Return the [X, Y] coordinate for the center point of the cell that contains the specified text.  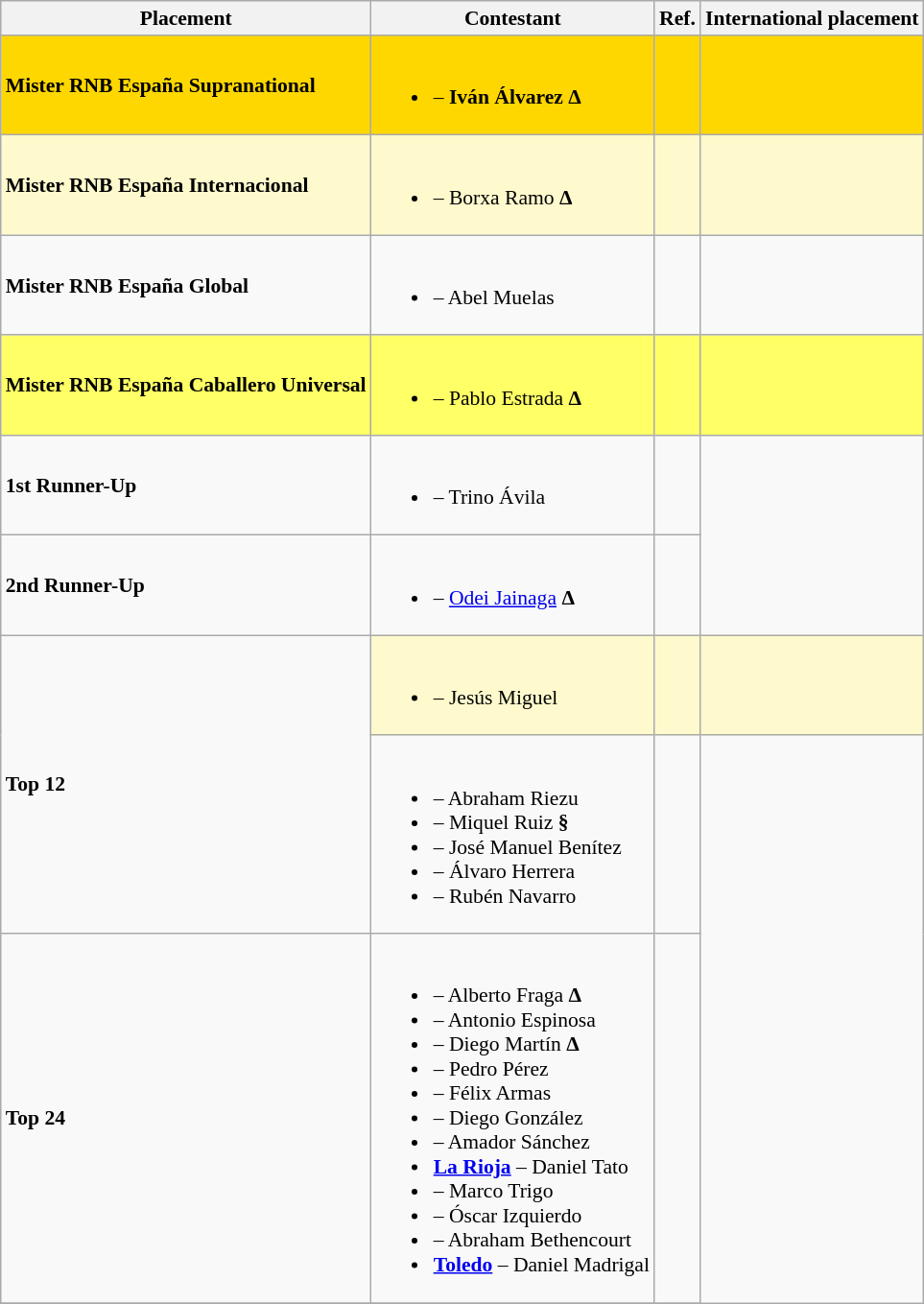
Mister RNB España Global [186, 285]
International placement [812, 18]
– Jesús Miguel [512, 686]
Placement [186, 18]
Mister RNB España Supranational [186, 85]
– Trino Ávila [512, 486]
– Iván Álvarez Δ [512, 85]
– Borxa Ramo Δ [512, 185]
2nd Runner-Up [186, 585]
Mister RNB España Caballero Universal [186, 386]
– Odei Jainaga Δ [512, 585]
1st Runner-Up [186, 486]
– Abel Muelas [512, 285]
Mister RNB España Internacional [186, 185]
– Pablo Estrada Δ [512, 386]
Top 24 [186, 1119]
Ref. [677, 18]
Contestant [512, 18]
Top 12 [186, 785]
– Abraham Riezu – Miquel Ruiz § – José Manuel Benítez – Álvaro Herrera – Rubén Navarro [512, 835]
